For the text-containing cell, return its midpoint in (X, Y) coordinate format. 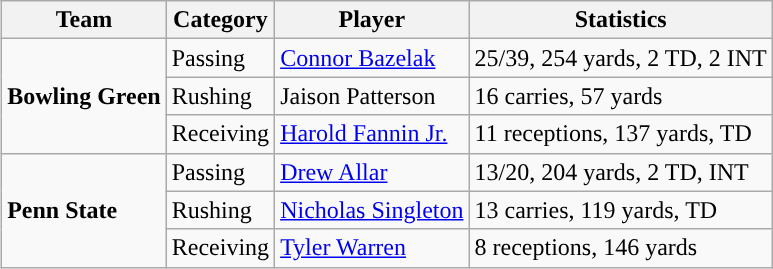
25/39, 254 yards, 2 TD, 2 INT (620, 58)
Harold Fannin Jr. (372, 134)
Tyler Warren (372, 248)
13/20, 204 yards, 2 TD, INT (620, 172)
Connor Bazelak (372, 58)
Jaison Patterson (372, 96)
Bowling Green (84, 96)
Category (220, 20)
Player (372, 20)
Team (84, 20)
8 receptions, 146 yards (620, 248)
Statistics (620, 20)
13 carries, 119 yards, TD (620, 210)
Nicholas Singleton (372, 210)
Penn State (84, 210)
Drew Allar (372, 172)
16 carries, 57 yards (620, 96)
11 receptions, 137 yards, TD (620, 134)
